For the text-containing cell, return its midpoint in [x, y] coordinate format. 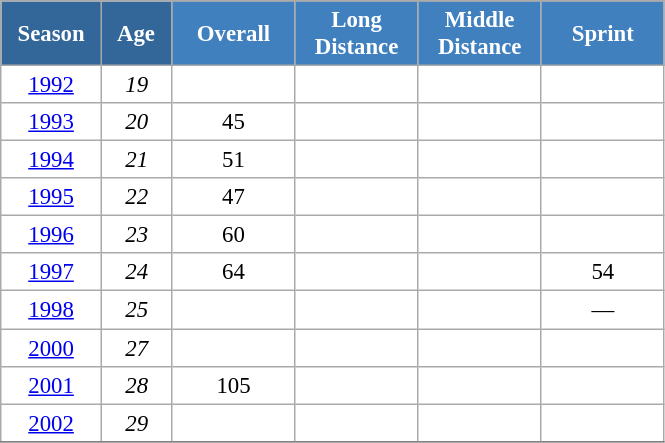
51 [234, 160]
28 [136, 385]
2002 [52, 423]
Middle Distance [480, 34]
25 [136, 310]
60 [234, 235]
45 [234, 122]
Age [136, 34]
1992 [52, 85]
1994 [52, 160]
Season [52, 34]
22 [136, 197]
23 [136, 235]
1993 [52, 122]
54 [602, 273]
24 [136, 273]
27 [136, 348]
1996 [52, 235]
29 [136, 423]
Overall [234, 34]
19 [136, 85]
Sprint [602, 34]
1997 [52, 273]
47 [234, 197]
Long Distance [356, 34]
64 [234, 273]
105 [234, 385]
1995 [52, 197]
2000 [52, 348]
— [602, 310]
2001 [52, 385]
1998 [52, 310]
21 [136, 160]
20 [136, 122]
